Output the (X, Y) coordinate of the center of the cell containing the given text.  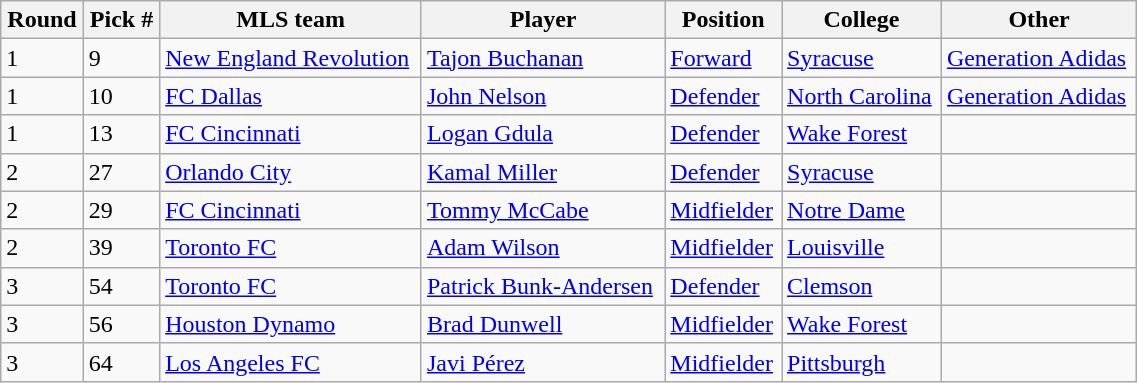
Orlando City (291, 172)
FC Dallas (291, 96)
Louisville (862, 248)
Clemson (862, 286)
Other (1038, 20)
Los Angeles FC (291, 362)
64 (121, 362)
North Carolina (862, 96)
Patrick Bunk-Andersen (542, 286)
College (862, 20)
39 (121, 248)
29 (121, 210)
Logan Gdula (542, 134)
Forward (724, 58)
Player (542, 20)
Houston Dynamo (291, 324)
Position (724, 20)
Kamal Miller (542, 172)
9 (121, 58)
Pittsburgh (862, 362)
MLS team (291, 20)
Javi Pérez (542, 362)
54 (121, 286)
John Nelson (542, 96)
Round (42, 20)
New England Revolution (291, 58)
27 (121, 172)
10 (121, 96)
56 (121, 324)
Adam Wilson (542, 248)
Tommy McCabe (542, 210)
Tajon Buchanan (542, 58)
13 (121, 134)
Notre Dame (862, 210)
Pick # (121, 20)
Brad Dunwell (542, 324)
